Capture the cell that displays the provided text and extract its (X, Y) central coordinate. 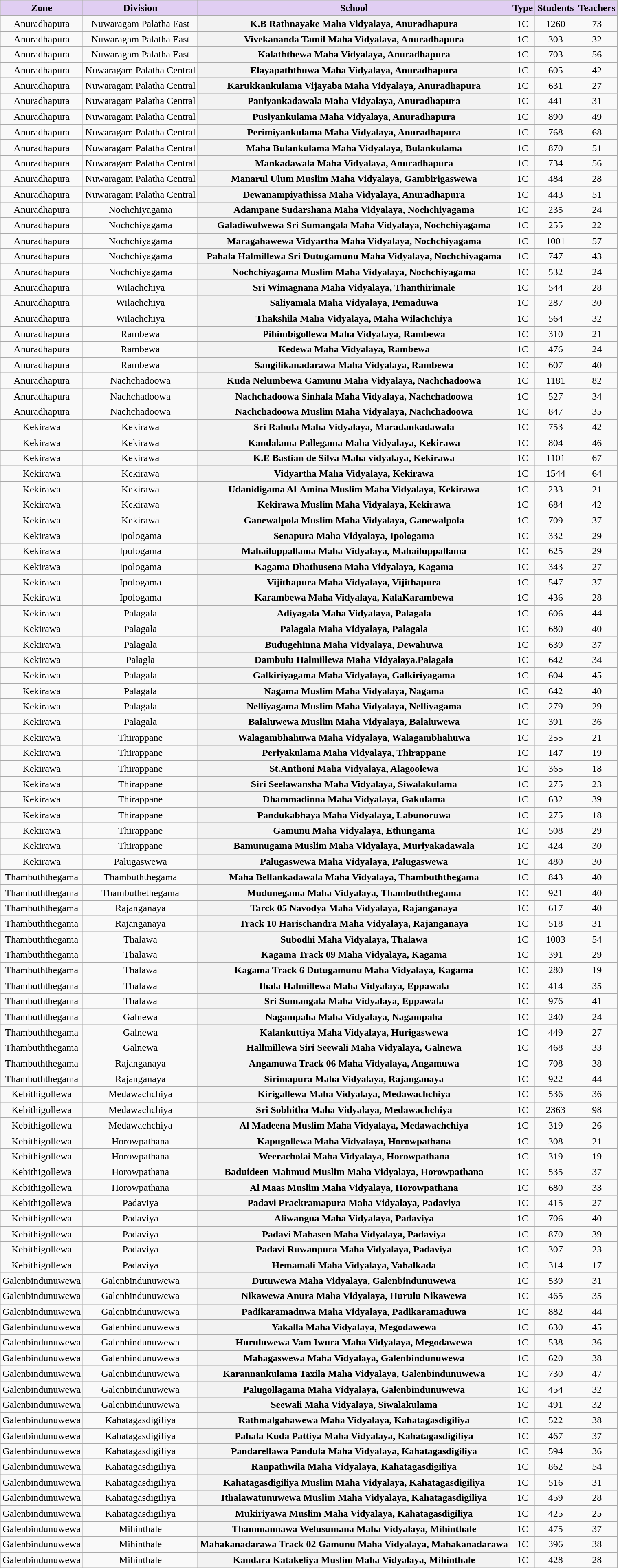
Budugehinna Maha Vidyalaya, Dewahuwa (354, 644)
1003 (556, 939)
Nagampaha Maha Vidyalaya, Nagampaha (354, 1017)
Kuda Nelumbewa Gamunu Maha Vidyalaya, Nachchadoowa (354, 380)
Manarul Ulum Muslim Maha Vidyalaya, Gambirigaswewa (354, 179)
539 (556, 1281)
287 (556, 303)
Periyakulama Maha Vidyalaya, Thirappane (354, 753)
98 (597, 1110)
396 (556, 1544)
Division (141, 8)
43 (597, 256)
Huruluwewa Vam Iwura Maha Vidyalaya, Megodawewa (354, 1343)
Hallmillewa Siri Seewali Maha Vidyalaya, Galnewa (354, 1048)
17 (597, 1265)
Zone (42, 8)
Perimiyankulama Maha Vidyalaya, Anuradhapura (354, 132)
Kapugollewa Maha Vidyalaya, Horowpathana (354, 1141)
67 (597, 458)
41 (597, 1001)
Ranpathwila Maha Vidyalaya, Kahatagasdigiliya (354, 1467)
Walagambhahuwa Maha Vidyalaya, Walagambhahuwa (354, 738)
538 (556, 1343)
414 (556, 986)
Balaluwewa Muslim Maha Vidyalaya, Balaluwewa (354, 722)
484 (556, 179)
921 (556, 892)
706 (556, 1219)
415 (556, 1203)
Aliwangua Maha Vidyalaya, Padaviya (354, 1219)
26 (597, 1125)
Ihala Halmillewa Maha Vidyalaya, Eppawala (354, 986)
Dewanampiyathissa Maha Vidyalaya, Anuradhapura (354, 194)
Nachchadoowa Muslim Maha Vidyalaya, Nachchadoowa (354, 411)
480 (556, 861)
Pahala Halmillewa Sri Dutugamunu Maha Vidyalaya, Nochchiyagama (354, 256)
Palagla (141, 660)
Kandara Katakeliya Muslim Maha Vidyalaya, Mihinthale (354, 1560)
684 (556, 505)
Nachchadoowa Sinhala Maha Vidyalaya, Nachchadoowa (354, 396)
Nagama Muslim Maha Vidyalaya, Nagama (354, 691)
Nikawewa Anura Maha Vidyalaya, Hurulu Nikawewa (354, 1296)
49 (597, 117)
Kirigallewa Maha Vidyalaya, Medawachchiya (354, 1094)
Kekirawa Muslim Maha Vidyalaya, Kekirawa (354, 505)
Palugaswewa Maha Vidyalaya, Palugaswewa (354, 861)
Sri Sobhitha Maha Vidyalaya, Medawachchiya (354, 1110)
441 (556, 101)
310 (556, 334)
Senapura Maha Vidyalaya, Ipologama (354, 536)
233 (556, 489)
547 (556, 582)
Mudunegama Maha Vidyalaya, Thambuththegama (354, 892)
279 (556, 707)
703 (556, 55)
Adiyagala Maha Vidyalaya, Palagala (354, 613)
Students (556, 8)
Angamuwa Track 06 Maha Vidyalaya, Angamuwa (354, 1063)
632 (556, 799)
Mahailuppallama Maha Vidyalaya, Mahailuppallama (354, 551)
Galadiwulwewa Sri Sumangala Maha Vidyalaya, Nochchiyagama (354, 225)
St.Anthoni Maha Vidyalaya, Alagoolewa (354, 769)
436 (556, 598)
747 (556, 256)
Karannankulama Taxila Maha Vidyalaya, Galenbindunuwewa (354, 1374)
617 (556, 908)
Sri Sumangala Maha Vidyalaya, Eppawala (354, 1001)
Bamunugama Muslim Maha Vidyalaya, Muriyakadawala (354, 846)
Maha Bellankadawala Maha Vidyalaya, Thambuththegama (354, 877)
Dutuwewa Maha Vidyalaya, Galenbindunuwewa (354, 1281)
544 (556, 287)
Siri Seelawansha Maha Vidyalaya, Siwalakulama (354, 784)
Sri Wimagnana Maha Vidyalaya, Thanthirimale (354, 287)
594 (556, 1451)
625 (556, 551)
804 (556, 442)
843 (556, 877)
147 (556, 753)
Galkiriyagama Maha Vidyalaya, Galkiriyagama (354, 675)
Hemamali Maha Vidyalaya, Vahalkada (354, 1265)
709 (556, 520)
Al Maas Muslim Maha Vidyalaya, Horowpathana (354, 1188)
Padavi Mahasen Maha Vidyalaya, Padaviya (354, 1234)
Padavi Prackramapura Maha Vidyalaya, Padaviya (354, 1203)
468 (556, 1048)
1101 (556, 458)
Tarck 05 Navodya Maha Vidyalaya, Rajanganaya (354, 908)
639 (556, 644)
564 (556, 318)
Ganewalpola Muslim Maha Vidyalaya, Ganewalpola (354, 520)
Karambewa Maha Vidyalaya, KalaKarambewa (354, 598)
475 (556, 1529)
Baduideen Mahmud Muslim Maha Vidyalaya, Horowpathana (354, 1172)
605 (556, 70)
Kandalama Pallegama Maha Vidyalaya, Kekirawa (354, 442)
Thammannawa Welusumana Maha Vidyalaya, Mihinthale (354, 1529)
Padikaramaduwa Maha Vidyalaya, Padikaramaduwa (354, 1312)
57 (597, 241)
Mankadawala Maha Vidyalaya, Anuradhapura (354, 163)
862 (556, 1467)
976 (556, 1001)
Sangilikanadarawa Maha Vidyalaya, Rambewa (354, 365)
476 (556, 349)
631 (556, 86)
Paniyankadawala Maha Vidyalaya, Anuradhapura (354, 101)
620 (556, 1358)
235 (556, 210)
467 (556, 1435)
Kagama Track 09 Maha Vidyalaya, Kagama (354, 955)
Sirimapura Maha Vidyalaya, Rajanganaya (354, 1079)
64 (597, 474)
922 (556, 1079)
2363 (556, 1110)
532 (556, 272)
Vijithapura Maha Vidyalaya, Vijithapura (354, 582)
Kagama Track 6 Dutugamunu Maha Vidyalaya, Kagama (354, 970)
Palugollagama Maha Vidyalaya, Galenbindunuwewa (354, 1389)
Nelliyagama Muslim Maha Vidyalaya, Nelliyagama (354, 707)
Rathmalgahawewa Maha Vidyalaya, Kahatagasdigiliya (354, 1420)
Pandukabhaya Maha Vidyalaya, Labunoruwa (354, 815)
449 (556, 1032)
308 (556, 1141)
1544 (556, 474)
606 (556, 613)
465 (556, 1296)
School (354, 8)
768 (556, 132)
47 (597, 1374)
Yakalla Maha Vidyalaya, Megodawewa (354, 1327)
Pandarellawa Pandula Maha Vidyalaya, Kahatagasdigiliya (354, 1451)
630 (556, 1327)
365 (556, 769)
Al Madeena Muslim Maha Vidyalaya, Medawachchiya (354, 1125)
Teachers (597, 8)
Kalaththewa Maha Vidyalaya, Anuradhapura (354, 55)
303 (556, 39)
Mukiriyawa Muslim Maha Vidyalaya, Kahatagasdigiliya (354, 1513)
Weeracholai Maha Vidyalaya, Horowpathana (354, 1156)
Karukkankulama Vijayaba Maha Vidyalaya, Anuradhapura (354, 86)
Subodhi Maha Vidyalaya, Thalawa (354, 939)
Pihimbigollewa Maha Vidyalaya, Rambewa (354, 334)
516 (556, 1482)
882 (556, 1312)
454 (556, 1389)
607 (556, 365)
1181 (556, 380)
Seewali Maha Vidyalaya, Siwalakulama (354, 1405)
Palagala Maha Vidyalaya, Palagala (354, 629)
25 (597, 1513)
753 (556, 427)
847 (556, 411)
459 (556, 1498)
522 (556, 1420)
Kagama Dhathusena Maha Vidyalaya, Kagama (354, 567)
604 (556, 675)
332 (556, 536)
Dhammadinna Maha Vidyalaya, Gakulama (354, 799)
536 (556, 1094)
Palugaswewa (141, 861)
Track 10 Harischandra Maha Vidyalaya, Rajanganaya (354, 923)
Pusiyankulama Maha Vidyalaya, Anuradhapura (354, 117)
Gamunu Maha Vidyalaya, Ethungama (354, 830)
535 (556, 1172)
82 (597, 380)
240 (556, 1017)
Udanidigama Al-Amina Muslim Maha Vidyalaya, Kekirawa (354, 489)
Vivekananda Tamil Maha Vidyalaya, Anuradhapura (354, 39)
22 (597, 225)
Dambulu Halmillewa Maha Vidyalaya.Palagala (354, 660)
Mahagaswewa Maha Vidyalaya, Galenbindunuwewa (354, 1358)
Sri Rahula Maha Vidyalaya, Maradankadawala (354, 427)
343 (556, 567)
307 (556, 1250)
68 (597, 132)
K.B Rathnayake Maha Vidyalaya, Anuradhapura (354, 24)
890 (556, 117)
428 (556, 1560)
46 (597, 442)
518 (556, 923)
491 (556, 1405)
Type (522, 8)
Mahakanadarawa Track 02 Gamunu Maha Vidyalaya, Mahakanadarawa (354, 1544)
Vidyartha Maha Vidyalaya, Kekirawa (354, 474)
Thambuthethegama (141, 892)
Kahatagasdigiliya Muslim Maha Vidyalaya, Kahatagasdigiliya (354, 1482)
Kalankuttiya Maha Vidyalaya, Hurigaswewa (354, 1032)
Adampane Sudarshana Maha Vidyalaya, Nochchiyagama (354, 210)
425 (556, 1513)
508 (556, 830)
Kedewa Maha Vidyalaya, Rambewa (354, 349)
Maragahawewa Vidyartha Maha Vidyalaya, Nochchiyagama (354, 241)
Maha Bulankulama Maha Vidyalaya, Bulankulama (354, 148)
Padavi Ruwanpura Maha Vidyalaya, Padaviya (354, 1250)
443 (556, 194)
K.E Bastian de Silva Maha vidyalaya, Kekirawa (354, 458)
708 (556, 1063)
527 (556, 396)
73 (597, 24)
Nochchiyagama Muslim Maha Vidyalaya, Nochchiyagama (354, 272)
280 (556, 970)
424 (556, 846)
1001 (556, 241)
Thakshila Maha Vidyalaya, Maha Wilachchiya (354, 318)
Saliyamala Maha Vidyalaya, Pemaduwa (354, 303)
Pahala Kuda Pattiya Maha Vidyalaya, Kahatagasdigiliya (354, 1435)
Ithalawatunuwewa Muslim Maha Vidyalaya, Kahatagasdigiliya (354, 1498)
1260 (556, 24)
Elayapaththuwa Maha Vidyalaya, Anuradhapura (354, 70)
734 (556, 163)
730 (556, 1374)
314 (556, 1265)
